Scan for the cell matching the given text and deliver its [x, y] coordinate at center. 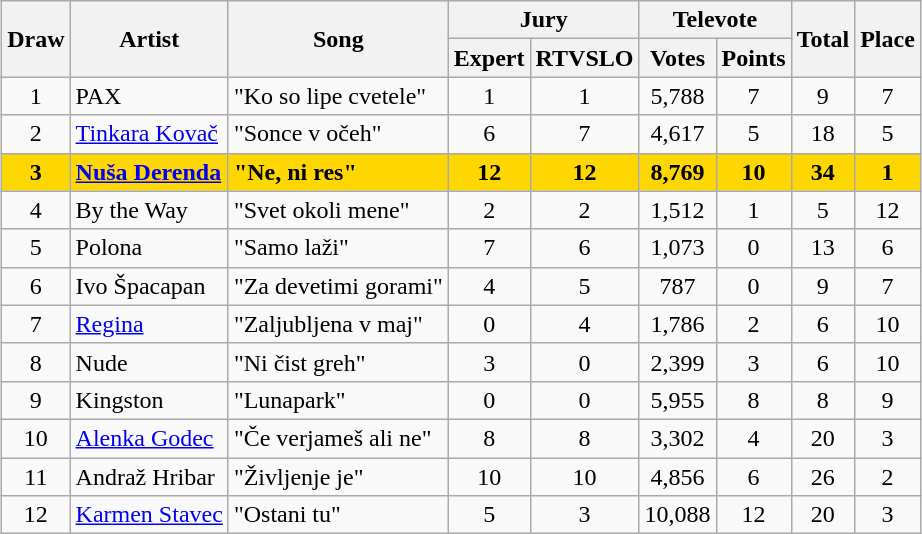
Televote [715, 20]
"Če verjameš ali ne" [338, 438]
Ivo Špacapan [149, 286]
"Lunapark" [338, 400]
"Življenje je" [338, 477]
Karmen Stavec [149, 515]
PAX [149, 96]
Kingston [149, 400]
34 [823, 172]
1,786 [678, 324]
Artist [149, 39]
11 [36, 477]
"Ko so lipe cvetele" [338, 96]
13 [823, 248]
Alenka Godec [149, 438]
787 [678, 286]
Nude [149, 362]
Points [754, 58]
"Sonce v očeh" [338, 134]
18 [823, 134]
Jury [544, 20]
3,302 [678, 438]
"Zaljubljena v maj" [338, 324]
5,955 [678, 400]
"Ostani tu" [338, 515]
Polona [149, 248]
26 [823, 477]
4,856 [678, 477]
1,512 [678, 210]
"Za devetimi gorami" [338, 286]
1,073 [678, 248]
4,617 [678, 134]
10,088 [678, 515]
"Svet okoli mene" [338, 210]
RTVSLO [584, 58]
Expert [489, 58]
5,788 [678, 96]
"Ni čist greh" [338, 362]
Total [823, 39]
Regina [149, 324]
Andraž Hribar [149, 477]
Nuša Derenda [149, 172]
Tinkara Kovač [149, 134]
Place [888, 39]
By the Way [149, 210]
"Ne, ni res" [338, 172]
"Samo laži" [338, 248]
8,769 [678, 172]
Draw [36, 39]
Votes [678, 58]
2,399 [678, 362]
Song [338, 39]
